For the text-containing cell, return its midpoint in [x, y] coordinate format. 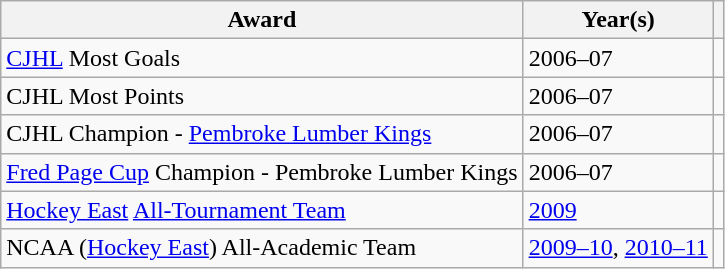
CJHL Most Goals [262, 58]
NCAA (Hockey East) All-Academic Team [262, 248]
Award [262, 20]
CJHL Most Points [262, 96]
Fred Page Cup Champion - Pembroke Lumber Kings [262, 172]
2009–10, 2010–11 [618, 248]
Year(s) [618, 20]
2009 [618, 210]
Hockey East All-Tournament Team [262, 210]
CJHL Champion - Pembroke Lumber Kings [262, 134]
